From the cell containing the given text, extract its center point as [X, Y] coordinate. 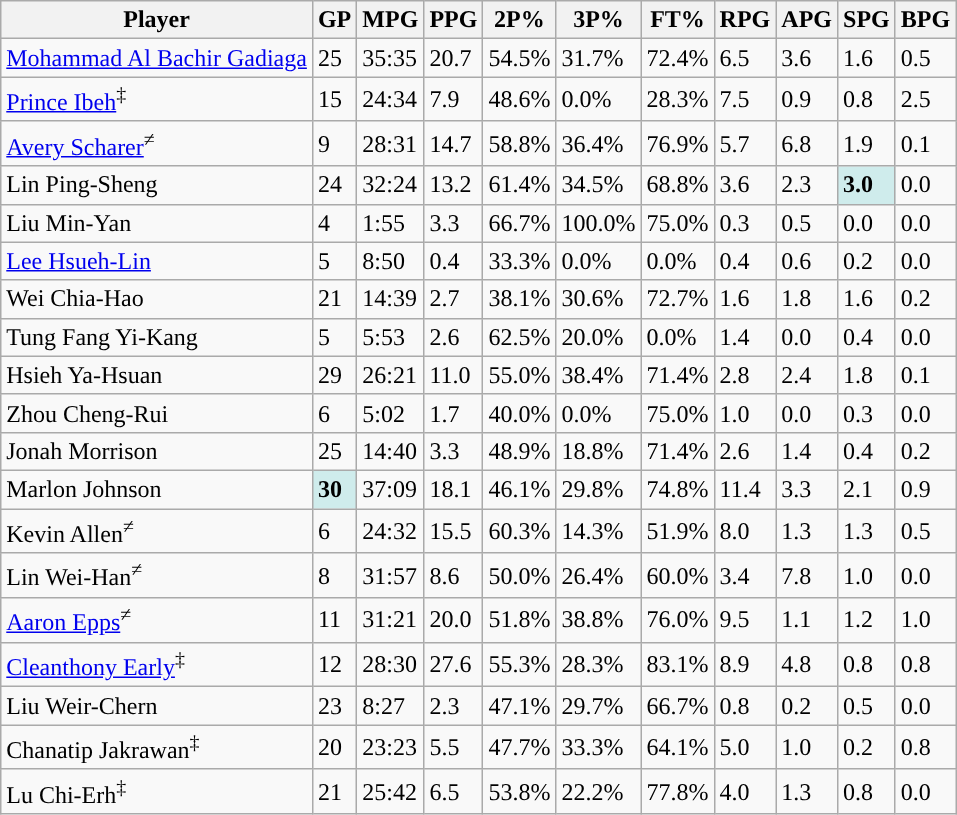
BPG [925, 20]
58.8% [520, 144]
8.0 [745, 532]
38.4% [598, 375]
Lin Ping-Sheng [157, 185]
SPG [867, 20]
64.1% [678, 748]
29 [334, 375]
PPG [454, 20]
32:24 [390, 185]
11.0 [454, 375]
Marlon Johnson [157, 489]
4.0 [745, 792]
14.3% [598, 532]
37:09 [390, 489]
28:31 [390, 144]
74.8% [678, 489]
72.4% [678, 58]
20.0% [598, 337]
1.9 [867, 144]
47.7% [520, 748]
8 [334, 576]
Aaron Epps≠ [157, 620]
24:32 [390, 532]
Prince Ibeh‡ [157, 100]
Liu Min-Yan [157, 223]
60.3% [520, 532]
Mohammad Al Bachir Gadiaga [157, 58]
62.5% [520, 337]
14:39 [390, 299]
76.9% [678, 144]
24 [334, 185]
2.5 [925, 100]
5.0 [745, 748]
13.2 [454, 185]
5:02 [390, 413]
FT% [678, 20]
MPG [390, 20]
Lu Chi-Erh‡ [157, 792]
Avery Scharer≠ [157, 144]
47.1% [520, 706]
23 [334, 706]
Lee Hsueh-Lin [157, 261]
100.0% [598, 223]
6.8 [807, 144]
4.8 [807, 664]
11 [334, 620]
20.0 [454, 620]
3P% [598, 20]
7.8 [807, 576]
9.5 [745, 620]
2.4 [807, 375]
2P% [520, 20]
31.7% [598, 58]
2.8 [745, 375]
Jonah Morrison [157, 451]
25:42 [390, 792]
55.3% [520, 664]
Liu Weir-Chern [157, 706]
46.1% [520, 489]
Hsieh Ya-Hsuan [157, 375]
3.4 [745, 576]
Player [157, 20]
Lin Wei-Han≠ [157, 576]
2.1 [867, 489]
55.0% [520, 375]
24:34 [390, 100]
9 [334, 144]
29.7% [598, 706]
7.9 [454, 100]
53.8% [520, 792]
1:55 [390, 223]
22.2% [598, 792]
30 [334, 489]
26.4% [598, 576]
5.7 [745, 144]
51.9% [678, 532]
83.1% [678, 664]
29.8% [598, 489]
15.5 [454, 532]
8:50 [390, 261]
Chanatip Jakrawan‡ [157, 748]
18.1 [454, 489]
68.8% [678, 185]
48.9% [520, 451]
50.0% [520, 576]
35:35 [390, 58]
36.4% [598, 144]
1.1 [807, 620]
23:23 [390, 748]
54.5% [520, 58]
30.6% [598, 299]
5:53 [390, 337]
2.7 [454, 299]
1.2 [867, 620]
60.0% [678, 576]
31:57 [390, 576]
1.7 [454, 413]
14.7 [454, 144]
51.8% [520, 620]
20.7 [454, 58]
4 [334, 223]
48.6% [520, 100]
31:21 [390, 620]
11.4 [745, 489]
5.5 [454, 748]
7.5 [745, 100]
38.1% [520, 299]
20 [334, 748]
15 [334, 100]
Cleanthony Early‡ [157, 664]
28:30 [390, 664]
12 [334, 664]
18.8% [598, 451]
APG [807, 20]
76.0% [678, 620]
26:21 [390, 375]
Zhou Cheng-Rui [157, 413]
0.6 [807, 261]
61.4% [520, 185]
34.5% [598, 185]
72.7% [678, 299]
40.0% [520, 413]
27.6 [454, 664]
Kevin Allen≠ [157, 532]
8:27 [390, 706]
Wei Chia-Hao [157, 299]
Tung Fang Yi-Kang [157, 337]
RPG [745, 20]
GP [334, 20]
3.0 [867, 185]
38.8% [598, 620]
14:40 [390, 451]
8.9 [745, 664]
77.8% [678, 792]
8.6 [454, 576]
